Find where the given text appears and provide that cell's center as (x, y) coordinate. 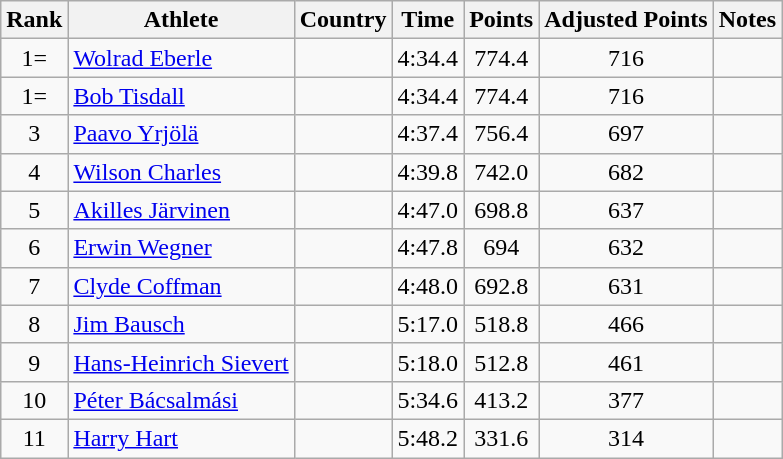
Time (428, 20)
4 (34, 172)
698.8 (502, 210)
4:37.4 (428, 134)
518.8 (502, 324)
4:48.0 (428, 286)
512.8 (502, 362)
Country (343, 20)
756.4 (502, 134)
742.0 (502, 172)
Erwin Wegner (181, 248)
Adjusted Points (626, 20)
9 (34, 362)
10 (34, 400)
314 (626, 438)
466 (626, 324)
Bob Tisdall (181, 96)
5:48.2 (428, 438)
Clyde Coffman (181, 286)
Notes (747, 20)
6 (34, 248)
7 (34, 286)
3 (34, 134)
5:17.0 (428, 324)
8 (34, 324)
Péter Bácsalmási (181, 400)
4:47.8 (428, 248)
Hans-Heinrich Sievert (181, 362)
413.2 (502, 400)
5:18.0 (428, 362)
331.6 (502, 438)
Athlete (181, 20)
Paavo Yrjölä (181, 134)
Wilson Charles (181, 172)
5 (34, 210)
377 (626, 400)
11 (34, 438)
631 (626, 286)
Akilles Järvinen (181, 210)
682 (626, 172)
632 (626, 248)
Wolrad Eberle (181, 58)
5:34.6 (428, 400)
Harry Hart (181, 438)
4:39.8 (428, 172)
461 (626, 362)
697 (626, 134)
694 (502, 248)
Rank (34, 20)
4:47.0 (428, 210)
Jim Bausch (181, 324)
637 (626, 210)
692.8 (502, 286)
Points (502, 20)
